Extract the (x, y) coordinate from the center of the cell holding the provided text.  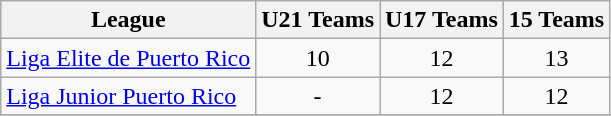
15 Teams (556, 20)
10 (318, 58)
League (128, 20)
13 (556, 58)
- (318, 96)
U17 Teams (442, 20)
Liga Junior Puerto Rico (128, 96)
U21 Teams (318, 20)
Liga Elite de Puerto Rico (128, 58)
